Output the [x, y] coordinate of the center of the cell containing the given text.  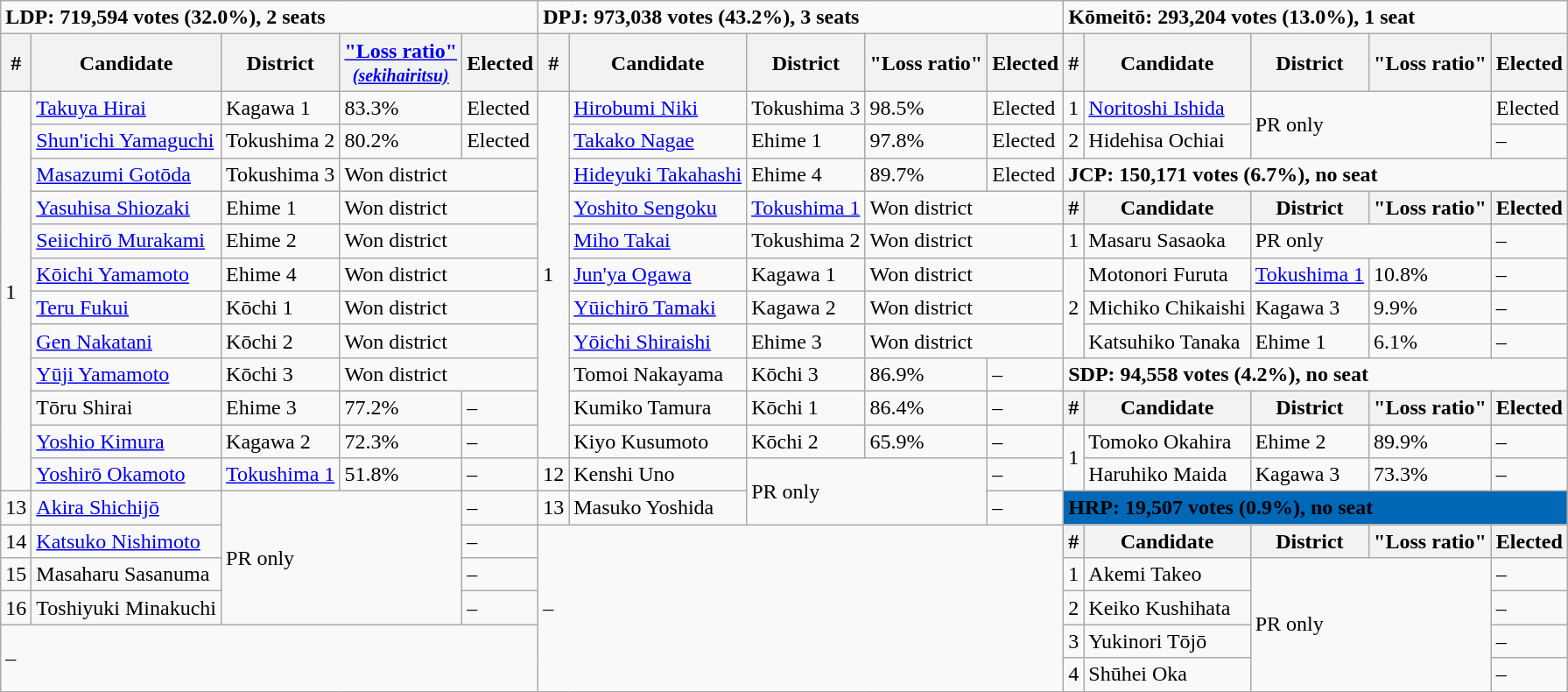
Shūhei Oka [1167, 674]
6.1% [1431, 341]
Yoshio Kimura [126, 441]
51.8% [401, 475]
Motonori Furuta [1167, 274]
Kōmeitō: 293,204 votes (13.0%), 1 seat [1316, 18]
JCP: 150,171 votes (6.7%), no seat [1316, 174]
Takako Nagae [658, 141]
"Loss ratio"(sekihairitsu) [401, 63]
Masaharu Sasanuma [126, 575]
4 [1073, 674]
LDP: 719,594 votes (32.0%), 2 seats [270, 18]
DPJ: 973,038 votes (43.2%), 3 seats [801, 18]
Gen Nakatani [126, 341]
Kiyo Kusumoto [658, 441]
Haruhiko Maida [1167, 475]
Toshiyuki Minakuchi [126, 608]
Shun'ichi Yamaguchi [126, 141]
73.3% [1431, 475]
Yūji Yamamoto [126, 374]
Michiko Chikaishi [1167, 307]
Jun'ya Ogawa [658, 274]
Katsuko Nishimoto [126, 541]
Yūichirō Tamaki [658, 307]
Yōichi Shiraishi [658, 341]
SDP: 94,558 votes (4.2%), no seat [1316, 374]
98.5% [926, 108]
Tōru Shirai [126, 407]
Hidehisa Ochiai [1167, 141]
HRP: 19,507 votes (0.9%), no seat [1316, 508]
16 [16, 608]
Masuko Yoshida [658, 508]
83.3% [401, 108]
86.4% [926, 407]
Hideyuki Takahashi [658, 174]
72.3% [401, 441]
Tomoko Okahira [1167, 441]
Yasuhisa Shiozaki [126, 208]
89.7% [926, 174]
Hirobumi Niki [658, 108]
Akemi Takeo [1167, 575]
Teru Fukui [126, 307]
Kumiko Tamura [658, 407]
10.8% [1431, 274]
80.2% [401, 141]
Takuya Hirai [126, 108]
Seiichirō Murakami [126, 241]
3 [1073, 641]
Noritoshi Ishida [1167, 108]
Yukinori Tōjō [1167, 641]
89.9% [1431, 441]
Tomoi Nakayama [658, 374]
77.2% [401, 407]
14 [16, 541]
Miho Takai [658, 241]
86.9% [926, 374]
65.9% [926, 441]
9.9% [1431, 307]
12 [553, 475]
15 [16, 575]
Keiko Kushihata [1167, 608]
Kenshi Uno [658, 475]
Kōichi Yamamoto [126, 274]
Yoshirō Okamoto [126, 475]
Masazumi Gotōda [126, 174]
Masaru Sasaoka [1167, 241]
Akira Shichijō [126, 508]
Yoshito Sengoku [658, 208]
97.8% [926, 141]
Katsuhiko Tanaka [1167, 341]
